Locate the cell with the specified text and output its (X, Y) center coordinate. 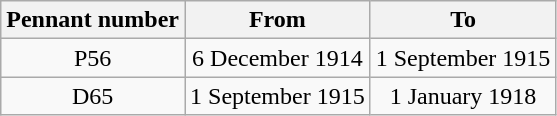
Pennant number (93, 20)
1 January 1918 (463, 96)
To (463, 20)
From (277, 20)
6 December 1914 (277, 58)
P56 (93, 58)
D65 (93, 96)
